From the cell containing the given text, extract its center point as (X, Y) coordinate. 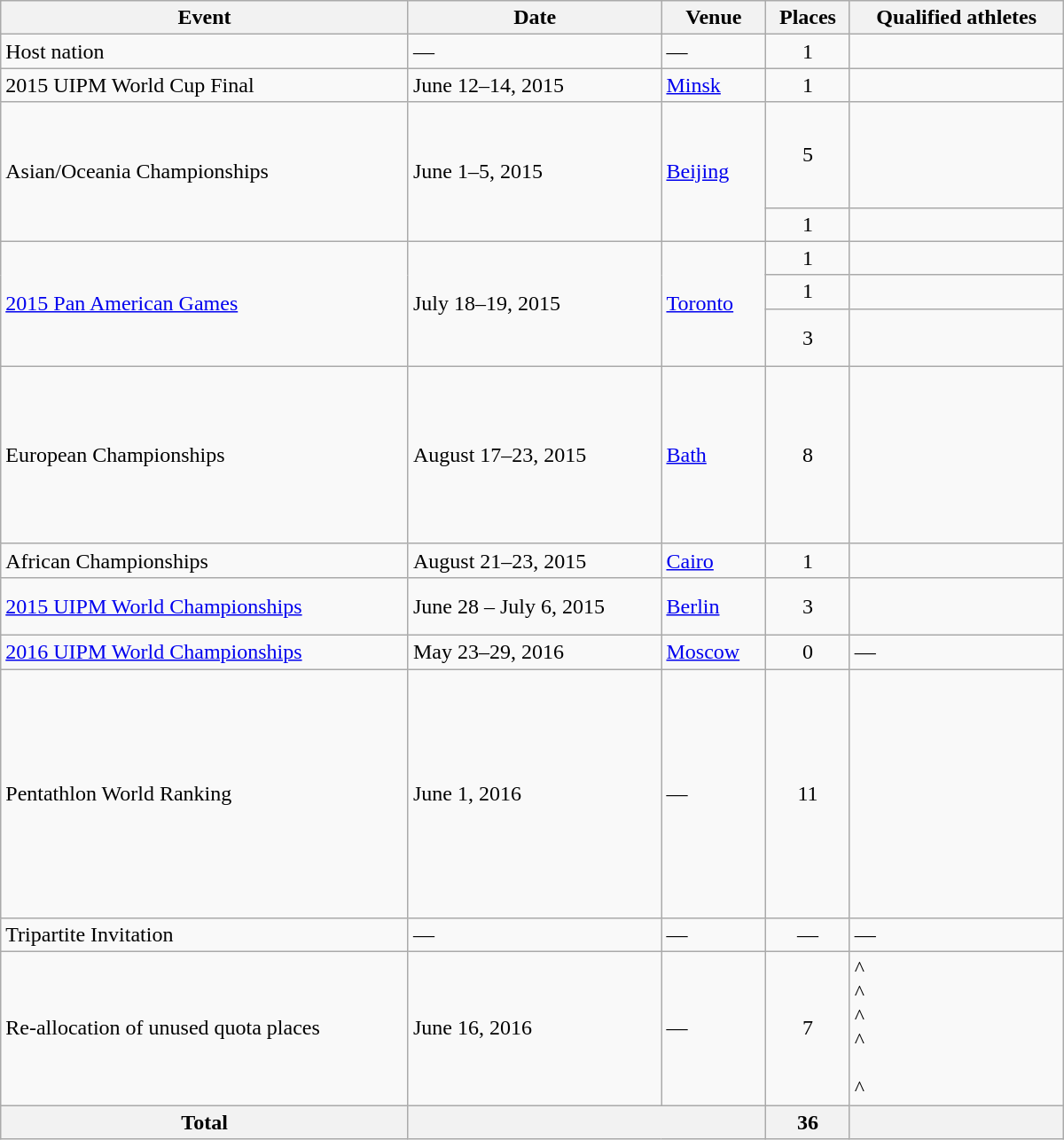
Venue (714, 18)
2015 Pan American Games (205, 303)
European Championships (205, 455)
Pentathlon World Ranking (205, 793)
8 (808, 455)
Event (205, 18)
5 (808, 154)
August 21–23, 2015 (534, 560)
2015 UIPM World Cup Final (205, 85)
African Championships (205, 560)
Host nation (205, 51)
Berlin (714, 606)
June 1–5, 2015 (534, 172)
Re-allocation of unused quota places (205, 1028)
Qualified athletes (956, 18)
Total (205, 1122)
June 28 – July 6, 2015 (534, 606)
2015 UIPM World Championships (205, 606)
Moscow (714, 652)
July 18–19, 2015 (534, 303)
Tripartite Invitation (205, 935)
Places (808, 18)
June 16, 2016 (534, 1028)
7 (808, 1028)
August 17–23, 2015 (534, 455)
^^^^^ (956, 1028)
11 (808, 793)
Beijing (714, 172)
Toronto (714, 303)
36 (808, 1122)
2016 UIPM World Championships (205, 652)
Asian/Oceania Championships (205, 172)
Minsk (714, 85)
May 23–29, 2016 (534, 652)
Date (534, 18)
0 (808, 652)
June 1, 2016 (534, 793)
Cairo (714, 560)
June 12–14, 2015 (534, 85)
Bath (714, 455)
